Output the [x, y] coordinate of the center of the cell containing the given text.  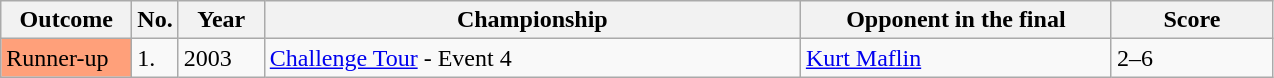
2003 [221, 58]
1. [155, 58]
Championship [532, 20]
Score [1192, 20]
Year [221, 20]
Opponent in the final [956, 20]
No. [155, 20]
Runner-up [66, 58]
2–6 [1192, 58]
Kurt Maflin [956, 58]
Challenge Tour - Event 4 [532, 58]
Outcome [66, 20]
